Search for the cell housing the specified text and yield its (x, y) center coordinate. 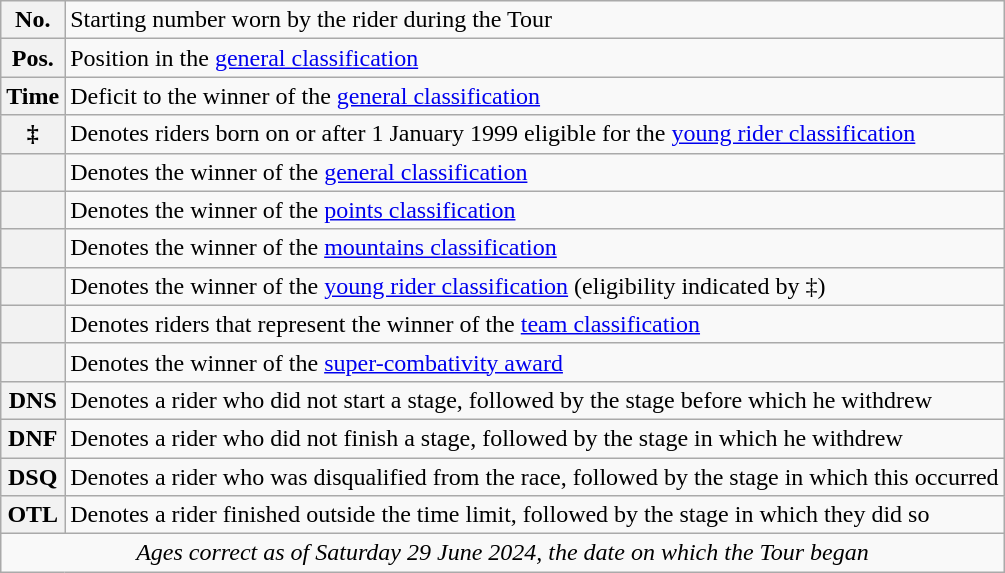
Denotes the winner of the general classification (534, 172)
Ages correct as of Saturday 29 June 2024, the date on which the Tour began (502, 553)
Deficit to the winner of the general classification (534, 96)
DNF (33, 438)
DSQ (33, 477)
DNS (33, 400)
Time (33, 96)
Denotes riders that represent the winner of the team classification (534, 324)
Starting number worn by the rider during the Tour (534, 20)
Denotes the winner of the points classification (534, 210)
Denotes the winner of the mountains classification (534, 248)
Denotes the winner of the young rider classification (eligibility indicated by ‡) (534, 286)
OTL (33, 515)
Denotes a rider who did not start a stage, followed by the stage before which he withdrew (534, 400)
Pos. (33, 58)
Denotes the winner of the super-combativity award (534, 362)
No. (33, 20)
Position in the general classification (534, 58)
‡ (33, 134)
Denotes a rider who did not finish a stage, followed by the stage in which he withdrew (534, 438)
Denotes a rider who was disqualified from the race, followed by the stage in which this occurred (534, 477)
Denotes riders born on or after 1 January 1999 eligible for the young rider classification (534, 134)
Denotes a rider finished outside the time limit, followed by the stage in which they did so (534, 515)
